Pinpoint the cell where the given text exists, returning its [x, y] midpoint coordinate. 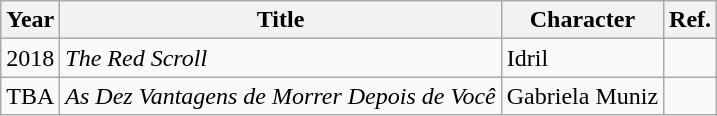
As Dez Vantagens de Morrer Depois de Você [280, 96]
2018 [30, 58]
Year [30, 20]
Title [280, 20]
Ref. [690, 20]
The Red Scroll [280, 58]
Idril [582, 58]
Gabriela Muniz [582, 96]
Character [582, 20]
TBA [30, 96]
